Scan for the cell matching the given text and deliver its (X, Y) coordinate at center. 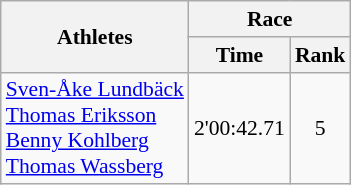
Rank (320, 55)
Athletes (95, 36)
2'00:42.71 (240, 128)
Time (240, 55)
Sven-Åke LundbäckThomas ErikssonBenny KohlbergThomas Wassberg (95, 128)
5 (320, 128)
Race (270, 19)
